Find where the given text appears and provide that cell's center as (x, y) coordinate. 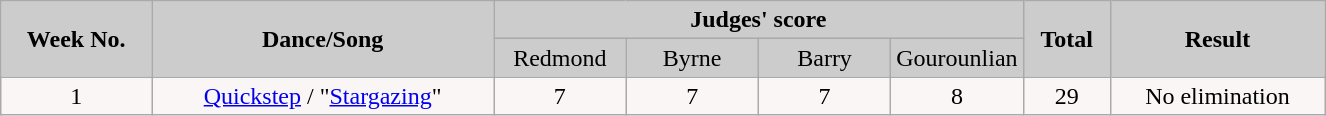
Result (1217, 39)
No elimination (1217, 96)
Dance/Song (323, 39)
Gourounlian (957, 58)
1 (76, 96)
Total (1066, 39)
29 (1066, 96)
Barry (824, 58)
Redmond (560, 58)
Judges' score (759, 20)
8 (957, 96)
Week No. (76, 39)
Quickstep / "Stargazing" (323, 96)
Byrne (692, 58)
